Extract the (X, Y) coordinate from the center of the cell holding the provided text.  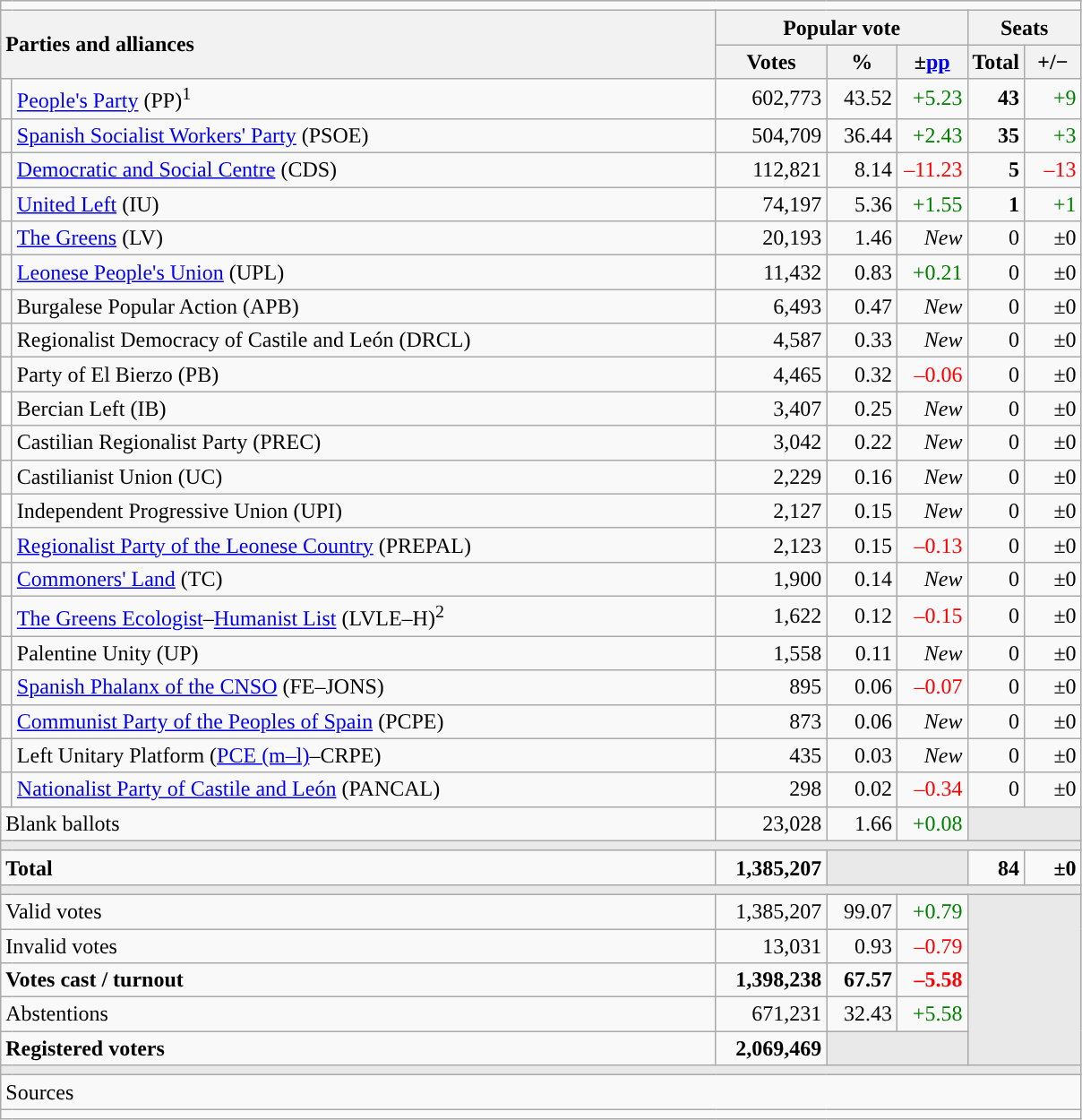
112,821 (771, 170)
0.25 (862, 409)
23,028 (771, 823)
4,465 (771, 375)
35 (996, 135)
1,398,238 (771, 980)
1.46 (862, 238)
Regionalist Party of the Leonese Country (PREPAL) (364, 545)
Abstentions (358, 1014)
873 (771, 721)
Commoners' Land (TC) (364, 579)
–0.06 (932, 375)
+0.08 (932, 823)
–0.13 (932, 545)
0.47 (862, 306)
–5.58 (932, 980)
0.32 (862, 375)
5.36 (862, 204)
2,123 (771, 545)
3,042 (771, 443)
Sources (541, 1092)
Votes cast / turnout (358, 980)
84 (996, 867)
0.12 (862, 616)
0.03 (862, 755)
+3 (1053, 135)
504,709 (771, 135)
–0.34 (932, 789)
Blank ballots (358, 823)
0.02 (862, 789)
+/− (1053, 62)
298 (771, 789)
Independent Progressive Union (UPI) (364, 511)
13,031 (771, 946)
Democratic and Social Centre (CDS) (364, 170)
Regionalist Democracy of Castile and León (DRCL) (364, 340)
Castilian Regionalist Party (PREC) (364, 443)
Popular vote (842, 28)
11,432 (771, 272)
–0.15 (932, 616)
67.57 (862, 980)
671,231 (771, 1014)
Seats (1025, 28)
Spanish Socialist Workers' Party (PSOE) (364, 135)
0.14 (862, 579)
895 (771, 687)
±pp (932, 62)
Communist Party of the Peoples of Spain (PCPE) (364, 721)
5 (996, 170)
74,197 (771, 204)
1,900 (771, 579)
Spanish Phalanx of the CNSO (FE–JONS) (364, 687)
602,773 (771, 99)
% (862, 62)
+0.21 (932, 272)
–0.79 (932, 946)
+0.79 (932, 911)
Registered voters (358, 1048)
Valid votes (358, 911)
+1 (1053, 204)
Bercian Left (IB) (364, 409)
43 (996, 99)
–0.07 (932, 687)
1.66 (862, 823)
Left Unitary Platform (PCE (m–l)–CRPE) (364, 755)
0.93 (862, 946)
1,622 (771, 616)
8.14 (862, 170)
3,407 (771, 409)
1 (996, 204)
32.43 (862, 1014)
0.16 (862, 477)
Burgalese Popular Action (APB) (364, 306)
0.22 (862, 443)
6,493 (771, 306)
20,193 (771, 238)
+5.23 (932, 99)
0.33 (862, 340)
2,229 (771, 477)
United Left (IU) (364, 204)
People's Party (PP)1 (364, 99)
Party of El Bierzo (PB) (364, 375)
+5.58 (932, 1014)
Leonese People's Union (UPL) (364, 272)
+9 (1053, 99)
–13 (1053, 170)
0.83 (862, 272)
Castilianist Union (UC) (364, 477)
–11.23 (932, 170)
The Greens Ecologist–Humanist List (LVLE–H)2 (364, 616)
Invalid votes (358, 946)
Nationalist Party of Castile and León (PANCAL) (364, 789)
1,558 (771, 653)
Palentine Unity (UP) (364, 653)
0.11 (862, 653)
43.52 (862, 99)
Parties and alliances (358, 45)
The Greens (LV) (364, 238)
2,127 (771, 511)
+1.55 (932, 204)
2,069,469 (771, 1048)
+2.43 (932, 135)
99.07 (862, 911)
4,587 (771, 340)
36.44 (862, 135)
Votes (771, 62)
435 (771, 755)
